Return the (X, Y) coordinate for the center point of the cell that contains the specified text.  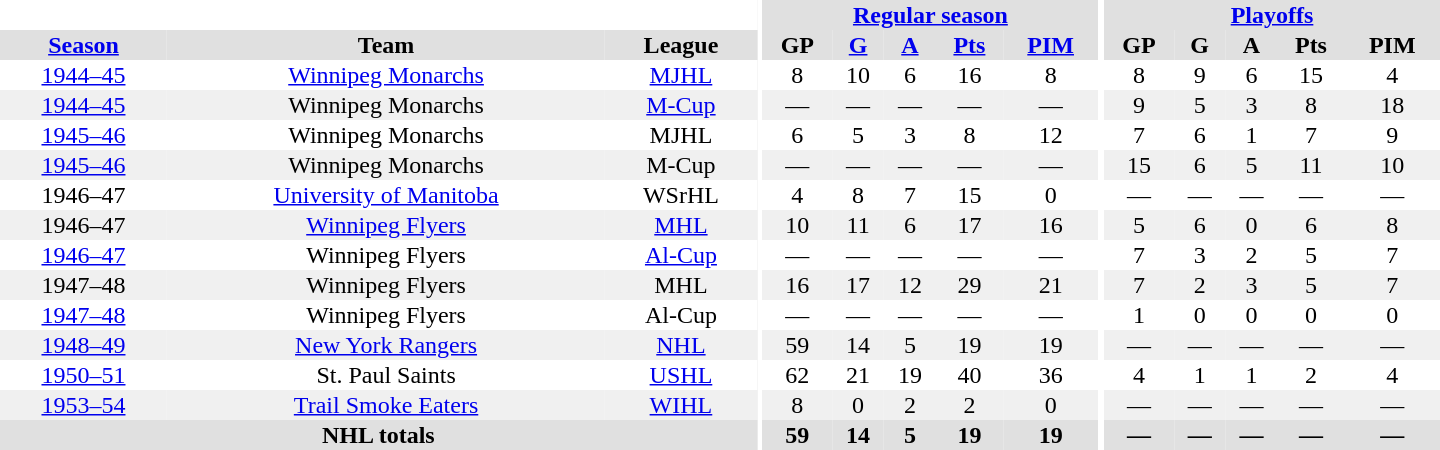
WSrHL (681, 195)
1953–54 (84, 405)
NHL (681, 345)
NHL totals (378, 435)
Team (386, 45)
29 (970, 285)
36 (1050, 375)
WIHL (681, 405)
Playoffs (1272, 15)
62 (797, 375)
University of Manitoba (386, 195)
USHL (681, 375)
St. Paul Saints (386, 375)
League (681, 45)
New York Rangers (386, 345)
1950–51 (84, 375)
18 (1392, 105)
1948–49 (84, 345)
Regular season (930, 15)
Season (84, 45)
Trail Smoke Eaters (386, 405)
40 (970, 375)
